Extract the (x, y) coordinate from the center of the cell holding the provided text.  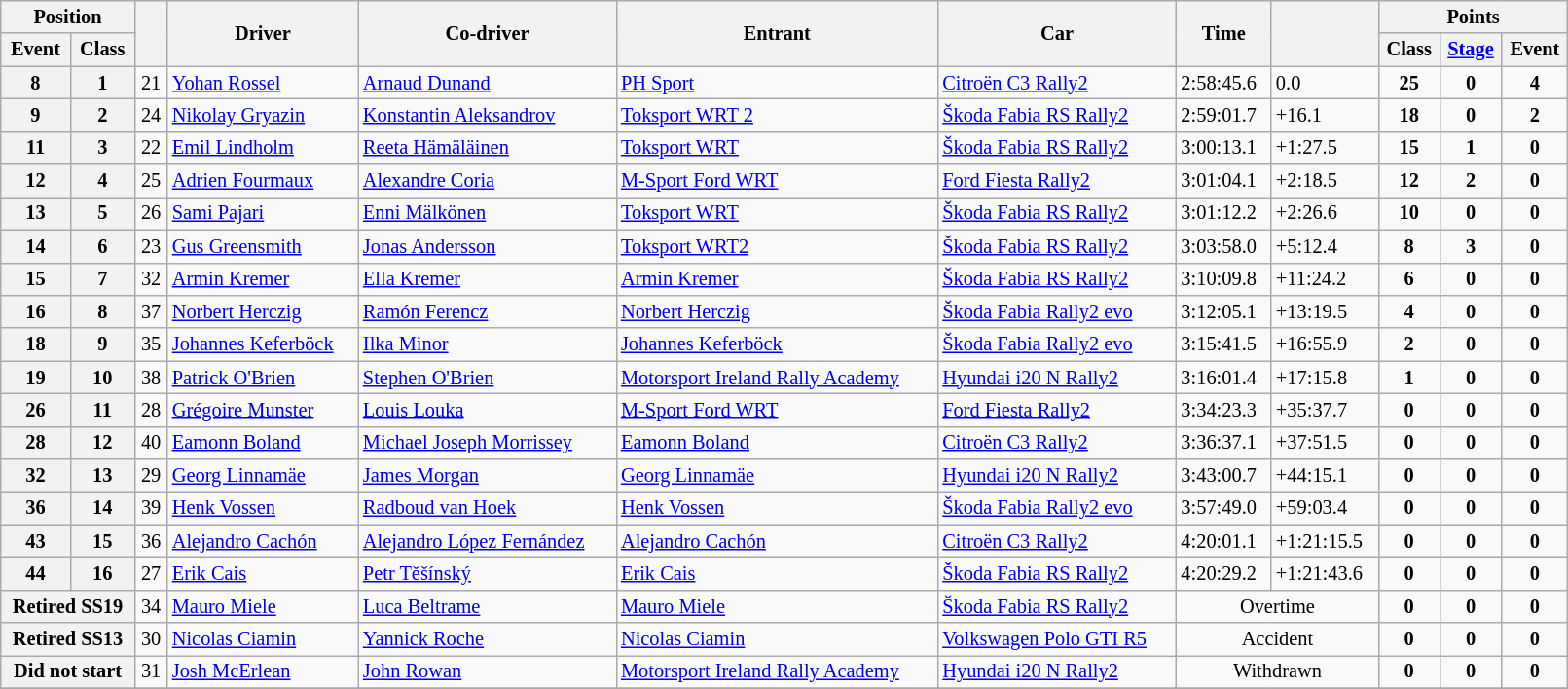
43 (35, 541)
Konstantin Aleksandrov (487, 115)
+17:15.8 (1325, 378)
Retired SS13 (68, 639)
30 (151, 639)
John Rowan (487, 671)
Accident (1278, 639)
Toksport WRT2 (777, 246)
3:34:23.3 (1224, 410)
Adrien Fourmaux (263, 181)
24 (151, 115)
7 (102, 279)
44 (35, 573)
+2:26.6 (1325, 213)
+13:19.5 (1325, 311)
22 (151, 148)
Ella Kremer (487, 279)
Gus Greensmith (263, 246)
3:36:37.1 (1224, 443)
3:00:13.1 (1224, 148)
3:57:49.0 (1224, 508)
Radboud van Hoek (487, 508)
+44:15.1 (1325, 476)
Position (68, 17)
27 (151, 573)
3:01:12.2 (1224, 213)
Emil Lindholm (263, 148)
+11:24.2 (1325, 279)
3:10:09.8 (1224, 279)
21 (151, 83)
38 (151, 378)
3:16:01.4 (1224, 378)
37 (151, 311)
Yohan Rossel (263, 83)
Entrant (777, 33)
3:12:05.1 (1224, 311)
0.0 (1325, 83)
Michael Joseph Morrissey (487, 443)
Co-driver (487, 33)
Volkswagen Polo GTI R5 (1057, 639)
Did not start (68, 671)
3:03:58.0 (1224, 246)
+2:18.5 (1325, 181)
Toksport WRT 2 (777, 115)
Stephen O'Brien (487, 378)
Louis Louka (487, 410)
Points (1473, 17)
Alejandro López Fernández (487, 541)
+16.1 (1325, 115)
5 (102, 213)
+1:27.5 (1325, 148)
Time (1224, 33)
Reeta Hämäläinen (487, 148)
3:15:41.5 (1224, 344)
Alexandre Coria (487, 181)
+59:03.4 (1325, 508)
Overtime (1278, 606)
Retired SS19 (68, 606)
Car (1057, 33)
31 (151, 671)
Nikolay Gryazin (263, 115)
4:20:29.2 (1224, 573)
4:20:01.1 (1224, 541)
Jonas Andersson (487, 246)
Enni Mälkönen (487, 213)
Patrick O'Brien (263, 378)
+1:21:43.6 (1325, 573)
Yannick Roche (487, 639)
Petr Těšínský (487, 573)
Arnaud Dunand (487, 83)
Stage (1471, 50)
2:58:45.6 (1224, 83)
+37:51.5 (1325, 443)
19 (35, 378)
+1:21:15.5 (1325, 541)
Josh McErlean (263, 671)
+16:55.9 (1325, 344)
James Morgan (487, 476)
Luca Beltrame (487, 606)
Withdrawn (1278, 671)
29 (151, 476)
Grégoire Munster (263, 410)
3:01:04.1 (1224, 181)
40 (151, 443)
Sami Pajari (263, 213)
2:59:01.7 (1224, 115)
23 (151, 246)
Driver (263, 33)
3:43:00.7 (1224, 476)
+5:12.4 (1325, 246)
39 (151, 508)
Ramón Ferencz (487, 311)
Ilka Minor (487, 344)
PH Sport (777, 83)
35 (151, 344)
+35:37.7 (1325, 410)
34 (151, 606)
